Return the (X, Y) coordinate for the center point of the cell that contains the specified text.  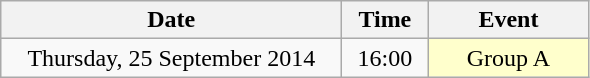
16:00 (385, 58)
Date (172, 20)
Event (508, 20)
Thursday, 25 September 2014 (172, 58)
Time (385, 20)
Group A (508, 58)
